Identify which cell holds the provided text, then report its [X, Y] central coordinate. 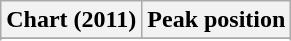
Chart (2011) [72, 20]
Peak position [216, 20]
